Output the (x, y) coordinate of the center of the cell containing the given text.  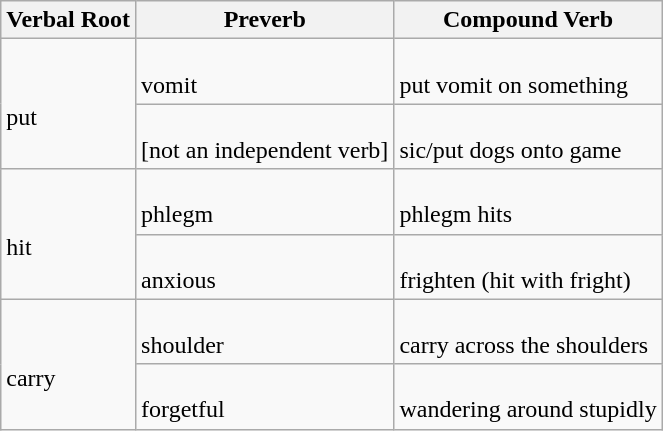
phlegm (265, 202)
put (68, 104)
carry (68, 364)
vomit (265, 72)
carry across the shoulders (528, 332)
frighten (hit with fright) (528, 266)
put vomit on something (528, 72)
anxious (265, 266)
shoulder (265, 332)
sic/put dogs onto game (528, 136)
Verbal Root (68, 20)
Compound Verb (528, 20)
[not an independent verb] (265, 136)
Preverb (265, 20)
phlegm hits (528, 202)
forgetful (265, 396)
hit (68, 234)
wandering around stupidly (528, 396)
